Detect which cell encompasses the target text, then output its (x, y) center coordinate. 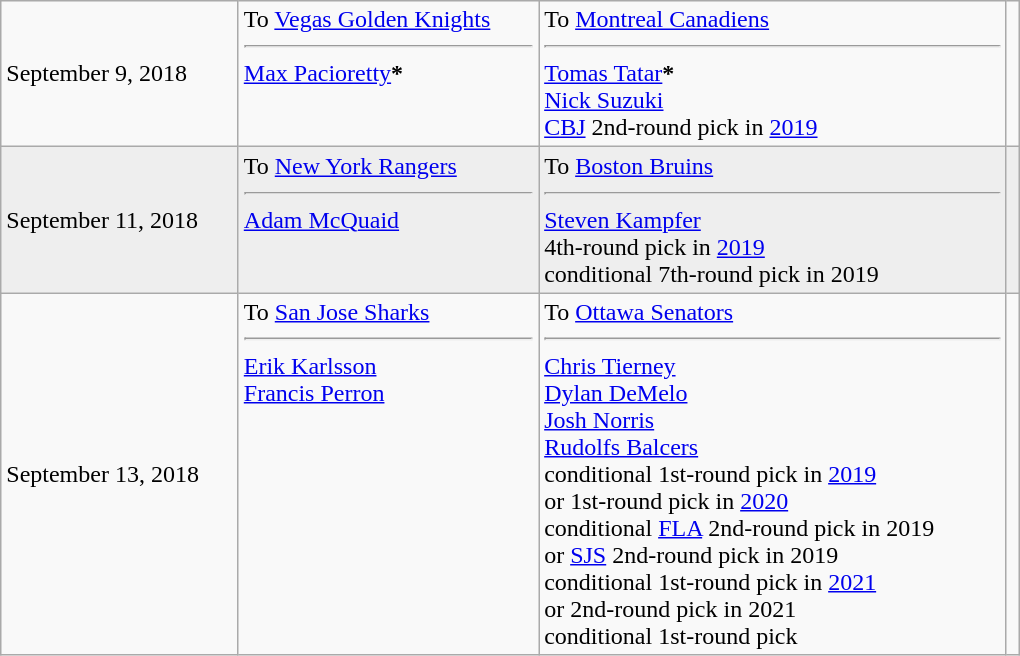
To Vegas Golden KnightsMax Pacioretty* (388, 74)
September 9, 2018 (120, 74)
To Montreal CanadiensTomas Tatar*Nick SuzukiCBJ 2nd-round pick in 2019 (773, 74)
To New York RangersAdam McQuaid (388, 220)
To San Jose SharksErik KarlssonFrancis Perron (388, 474)
September 11, 2018 (120, 220)
To Boston BruinsSteven Kampfer4th-round pick in 2019conditional 7th-round pick in 2019 (773, 220)
September 13, 2018 (120, 474)
